Detect which cell encompasses the target text, then output its [x, y] center coordinate. 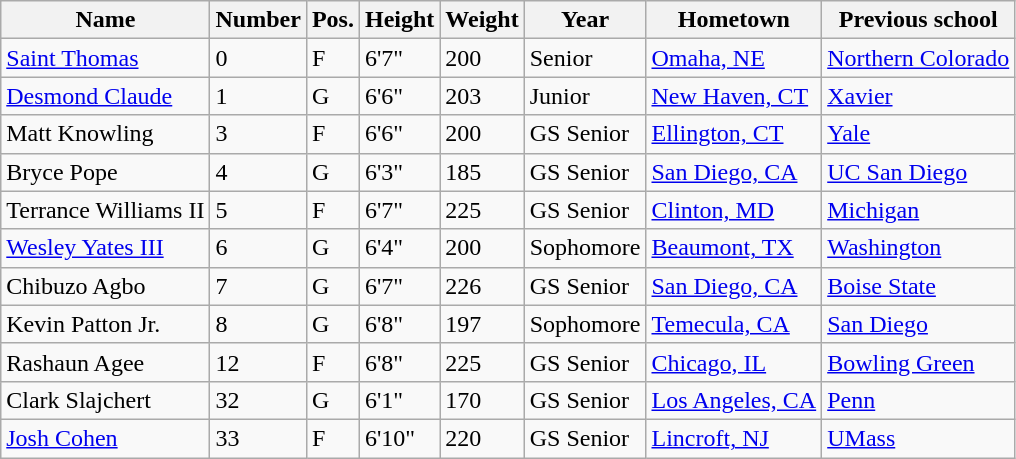
Junior [585, 96]
Name [106, 20]
Height [399, 20]
Ellington, CT [734, 134]
Terrance Williams II [106, 210]
Saint Thomas [106, 58]
0 [258, 58]
Kevin Patton Jr. [106, 324]
1 [258, 96]
Lincroft, NJ [734, 438]
Number [258, 20]
170 [482, 400]
Wesley Yates III [106, 248]
San Diego [918, 324]
Yale [918, 134]
Boise State [918, 286]
Chicago, IL [734, 362]
Washington [918, 248]
Senior [585, 58]
Matt Knowling [106, 134]
12 [258, 362]
Beaumont, TX [734, 248]
Omaha, NE [734, 58]
Xavier [918, 96]
Hometown [734, 20]
32 [258, 400]
Rashaun Agee [106, 362]
Pos. [332, 20]
7 [258, 286]
197 [482, 324]
Desmond Claude [106, 96]
Weight [482, 20]
New Haven, CT [734, 96]
6'4" [399, 248]
185 [482, 172]
8 [258, 324]
220 [482, 438]
UMass [918, 438]
Bryce Pope [106, 172]
4 [258, 172]
6'3" [399, 172]
Northern Colorado [918, 58]
UC San Diego [918, 172]
6'1" [399, 400]
Los Angeles, CA [734, 400]
203 [482, 96]
Temecula, CA [734, 324]
Previous school [918, 20]
Clinton, MD [734, 210]
33 [258, 438]
5 [258, 210]
Josh Cohen [106, 438]
Chibuzo Agbo [106, 286]
Michigan [918, 210]
6 [258, 248]
3 [258, 134]
Year [585, 20]
226 [482, 286]
Clark Slajchert [106, 400]
Bowling Green [918, 362]
Penn [918, 400]
6'10" [399, 438]
